For the text-containing cell, return its midpoint in (X, Y) coordinate format. 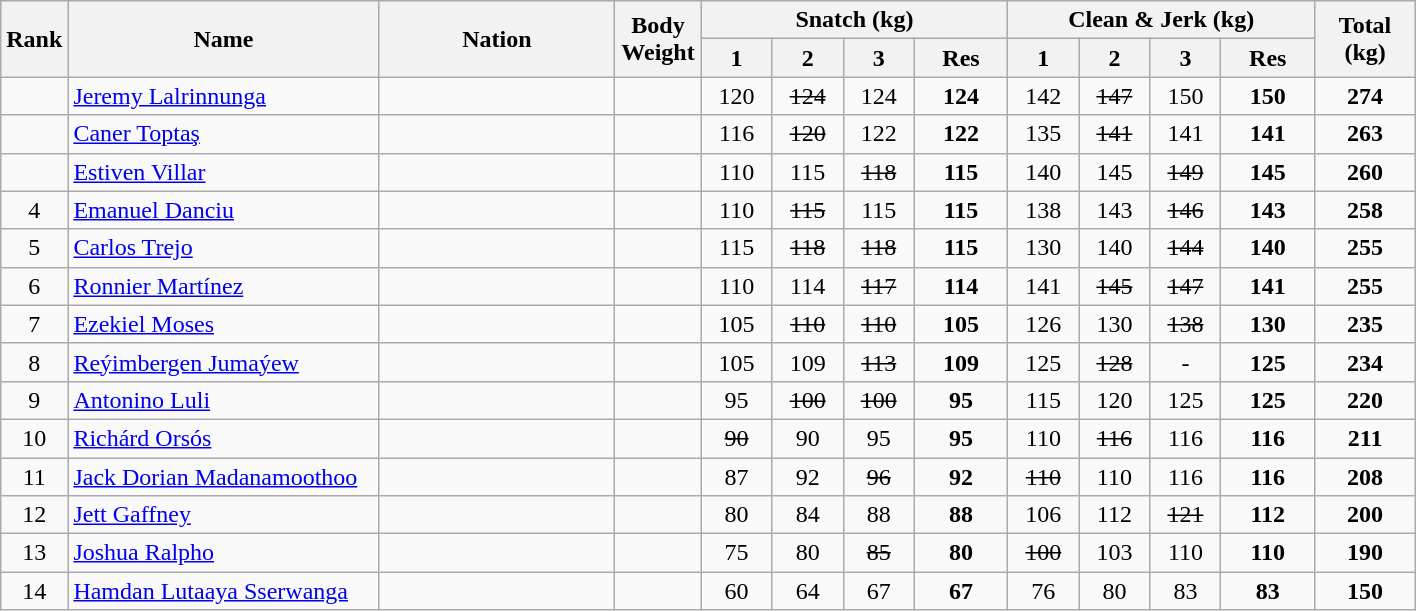
Emanuel Danciu (224, 210)
84 (808, 515)
Hamdan Lutaaya Sserwanga (224, 591)
11 (34, 477)
Name (224, 39)
234 (1366, 362)
128 (1114, 362)
Body Weight (658, 39)
Ronnier Martínez (224, 286)
Reýimbergen Jumaýew (224, 362)
121 (1186, 515)
Nation (497, 39)
64 (808, 591)
Estiven Villar (224, 172)
106 (1044, 515)
Antonino Luli (224, 400)
103 (1114, 553)
6 (34, 286)
10 (34, 438)
260 (1366, 172)
14 (34, 591)
13 (34, 553)
149 (1186, 172)
258 (1366, 210)
75 (736, 553)
Caner Toptaş (224, 134)
8 (34, 362)
4 (34, 210)
Total (kg) (1366, 39)
144 (1186, 248)
263 (1366, 134)
76 (1044, 591)
274 (1366, 96)
Rank (34, 39)
Joshua Ralpho (224, 553)
235 (1366, 324)
211 (1366, 438)
Ezekiel Moses (224, 324)
- (1186, 362)
135 (1044, 134)
7 (34, 324)
142 (1044, 96)
113 (878, 362)
12 (34, 515)
85 (878, 553)
200 (1366, 515)
Snatch (kg) (854, 20)
126 (1044, 324)
220 (1366, 400)
117 (878, 286)
9 (34, 400)
87 (736, 477)
Jeremy Lalrinnunga (224, 96)
208 (1366, 477)
Jett Gaffney (224, 515)
96 (878, 477)
146 (1186, 210)
5 (34, 248)
Carlos Trejo (224, 248)
190 (1366, 553)
Richárd Orsós (224, 438)
Jack Dorian Madanamoothoo (224, 477)
60 (736, 591)
Clean & Jerk (kg) (1162, 20)
